Determine the [X, Y] coordinate at the center of the cell enclosing the given text.  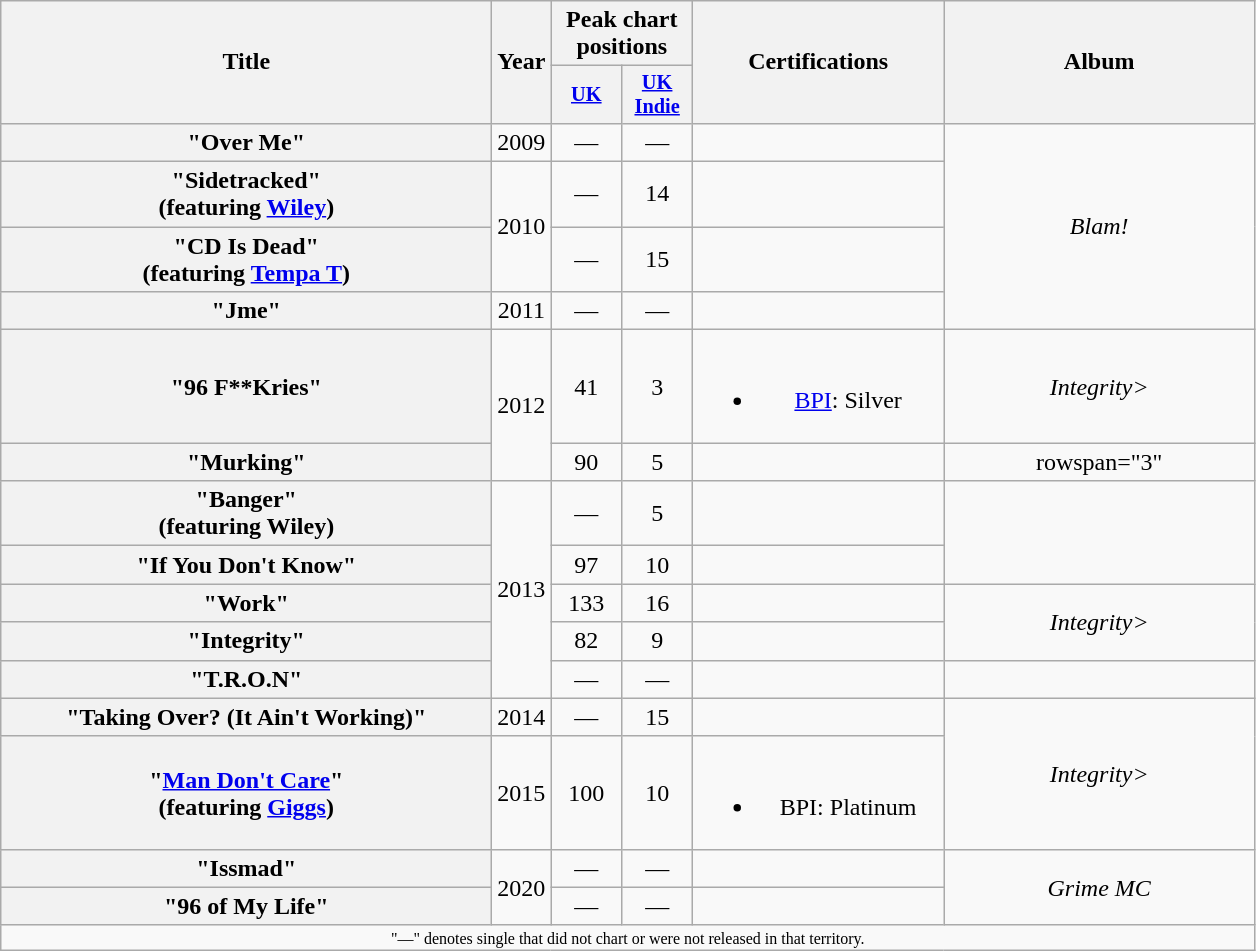
2011 [522, 311]
"Murking" [246, 462]
2020 [522, 887]
UKIndie [658, 95]
2010 [522, 227]
"CD Is Dead"(featuring Tempa T) [246, 260]
Blam! [1100, 226]
2009 [522, 142]
82 [586, 641]
2012 [522, 406]
16 [658, 603]
2015 [522, 792]
Album [1100, 62]
BPI: Platinum [818, 792]
"Taking Over? (It Ain't Working)" [246, 717]
41 [586, 386]
14 [658, 194]
"Sidetracked"(featuring Wiley) [246, 194]
90 [586, 462]
"Man Don't Care"(featuring Giggs) [246, 792]
2014 [522, 717]
"Banger"(featuring Wiley) [246, 514]
133 [586, 603]
Peak chart positions [622, 34]
9 [658, 641]
"Work" [246, 603]
97 [586, 565]
"If You Don't Know" [246, 565]
BPI: Silver [818, 386]
rowspan="3" [1100, 462]
"96 F**Kries" [246, 386]
100 [586, 792]
Certifications [818, 62]
"Issmad" [246, 868]
"—" denotes single that did not chart or were not released in that territory. [628, 937]
"96 of My Life" [246, 906]
"Integrity" [246, 641]
"Jme" [246, 311]
Title [246, 62]
3 [658, 386]
2013 [522, 590]
"T.R.O.N" [246, 679]
"Over Me" [246, 142]
Grime MC [1100, 887]
UK [586, 95]
Year [522, 62]
